Output the (x, y) coordinate of the center of the cell containing the given text.  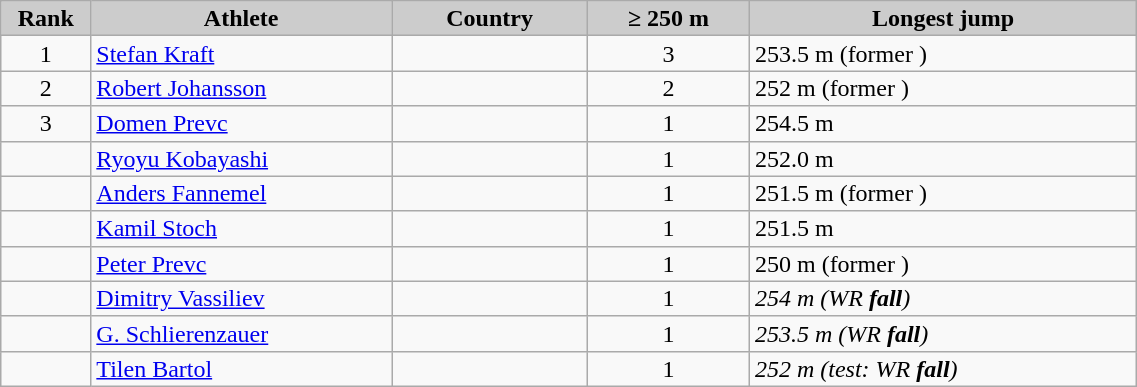
≥ 250 m (669, 18)
Tilen Bartol (242, 368)
G. Schlierenzauer (242, 334)
253.5 m (former ) (942, 54)
Country (490, 18)
Stefan Kraft (242, 54)
Domen Prevc (242, 124)
252 m (former ) (942, 88)
Ryoyu Kobayashi (242, 158)
251.5 m (former ) (942, 194)
252.0 m (942, 158)
254 m (WR fall) (942, 298)
Dimitry Vassiliev (242, 298)
Robert Johansson (242, 88)
Anders Fannemel (242, 194)
250 m (former ) (942, 264)
253.5 m (WR fall) (942, 334)
252 m (test: WR fall) (942, 368)
Athlete (242, 18)
Longest jump (942, 18)
254.5 m (942, 124)
251.5 m (942, 228)
Rank (46, 18)
Kamil Stoch (242, 228)
Peter Prevc (242, 264)
